Identify which cell holds the provided text, then report its (X, Y) central coordinate. 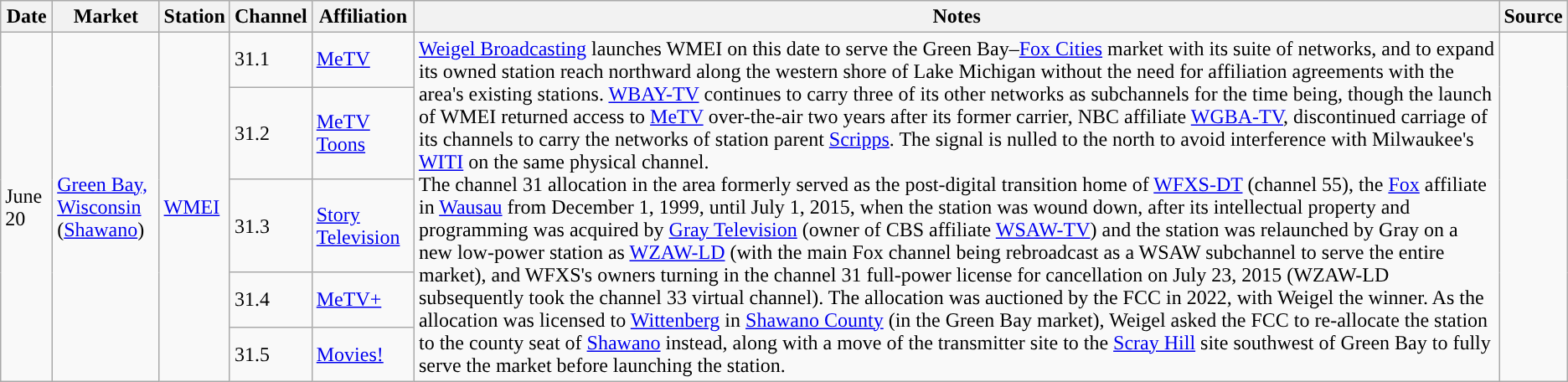
Green Bay, Wisconsin(Shawano) (106, 207)
31.1 (271, 60)
Station (194, 17)
June 20 (27, 207)
Source (1533, 17)
Affiliation (363, 17)
31.5 (271, 354)
31.3 (271, 226)
WMEI (194, 207)
Notes (957, 17)
Channel (271, 17)
Movies! (363, 354)
31.4 (271, 300)
Date (27, 17)
Market (106, 17)
31.2 (271, 134)
MeTV (363, 60)
MeTV+ (363, 300)
MeTV Toons (363, 134)
Story Television (363, 226)
